Scan for the cell matching the given text and deliver its (x, y) coordinate at center. 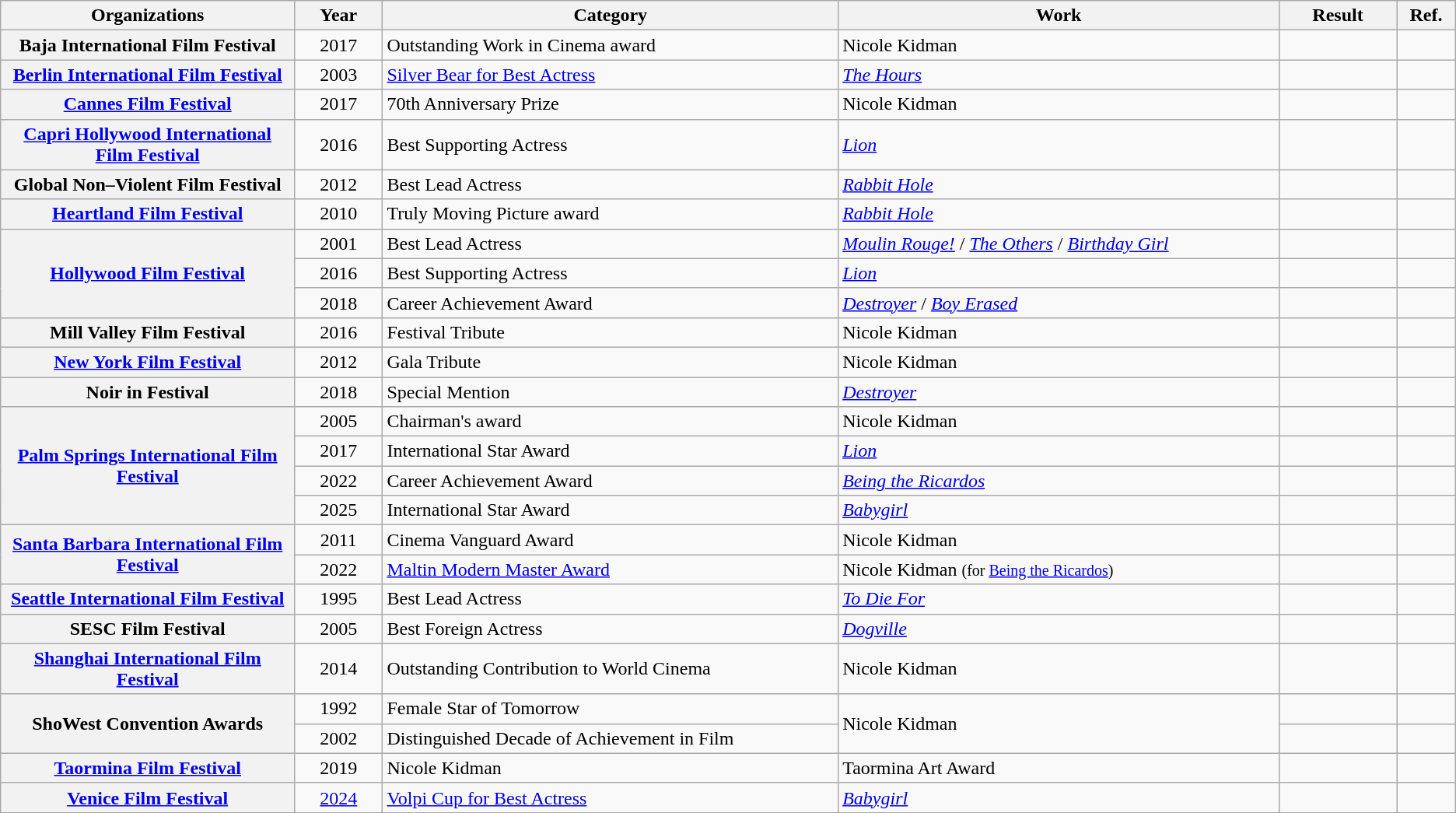
70th Anniversary Prize (611, 104)
Berlin International Film Festival (148, 75)
Chairman's award (611, 422)
The Hours (1059, 75)
Special Mention (611, 391)
Being the Ricardos (1059, 481)
New York Film Festival (148, 362)
2001 (339, 244)
2010 (339, 214)
Seattle International Film Festival (148, 599)
Category (611, 16)
Destroyer / Boy Erased (1059, 303)
SESC Film Festival (148, 629)
Volpi Cup for Best Actress (611, 797)
Result (1338, 16)
Baja International Film Festival (148, 45)
Silver Bear for Best Actress (611, 75)
Truly Moving Picture award (611, 214)
ShoWest Convention Awards (148, 724)
Noir in Festival (148, 391)
1995 (339, 599)
2002 (339, 738)
Cannes Film Festival (148, 104)
2003 (339, 75)
Organizations (148, 16)
Work (1059, 16)
Female Star of Tomorrow (611, 709)
2011 (339, 540)
2025 (339, 510)
Mill Valley Film Festival (148, 332)
Destroyer (1059, 391)
Best Foreign Actress (611, 629)
Cinema Vanguard Award (611, 540)
2019 (339, 768)
Year (339, 16)
Ref. (1426, 16)
Taormina Film Festival (148, 768)
Heartland Film Festival (148, 214)
Outstanding Work in Cinema award (611, 45)
Nicole Kidman (for Being the Ricardos) (1059, 569)
Festival Tribute (611, 332)
1992 (339, 709)
Global Non–Violent Film Festival (148, 184)
Venice Film Festival (148, 797)
2014 (339, 669)
Outstanding Contribution to World Cinema (611, 669)
Capri Hollywood International Film Festival (148, 145)
Hollywood Film Festival (148, 273)
Dogville (1059, 629)
2024 (339, 797)
Palm Springs International Film Festival (148, 466)
To Die For (1059, 599)
Santa Barbara International Film Festival (148, 555)
Gala Tribute (611, 362)
Moulin Rouge! / The Others / Birthday Girl (1059, 244)
Taormina Art Award (1059, 768)
Maltin Modern Master Award (611, 569)
Shanghai International Film Festival (148, 669)
Distinguished Decade of Achievement in Film (611, 738)
